Find where the given text appears and provide that cell's center as (X, Y) coordinate. 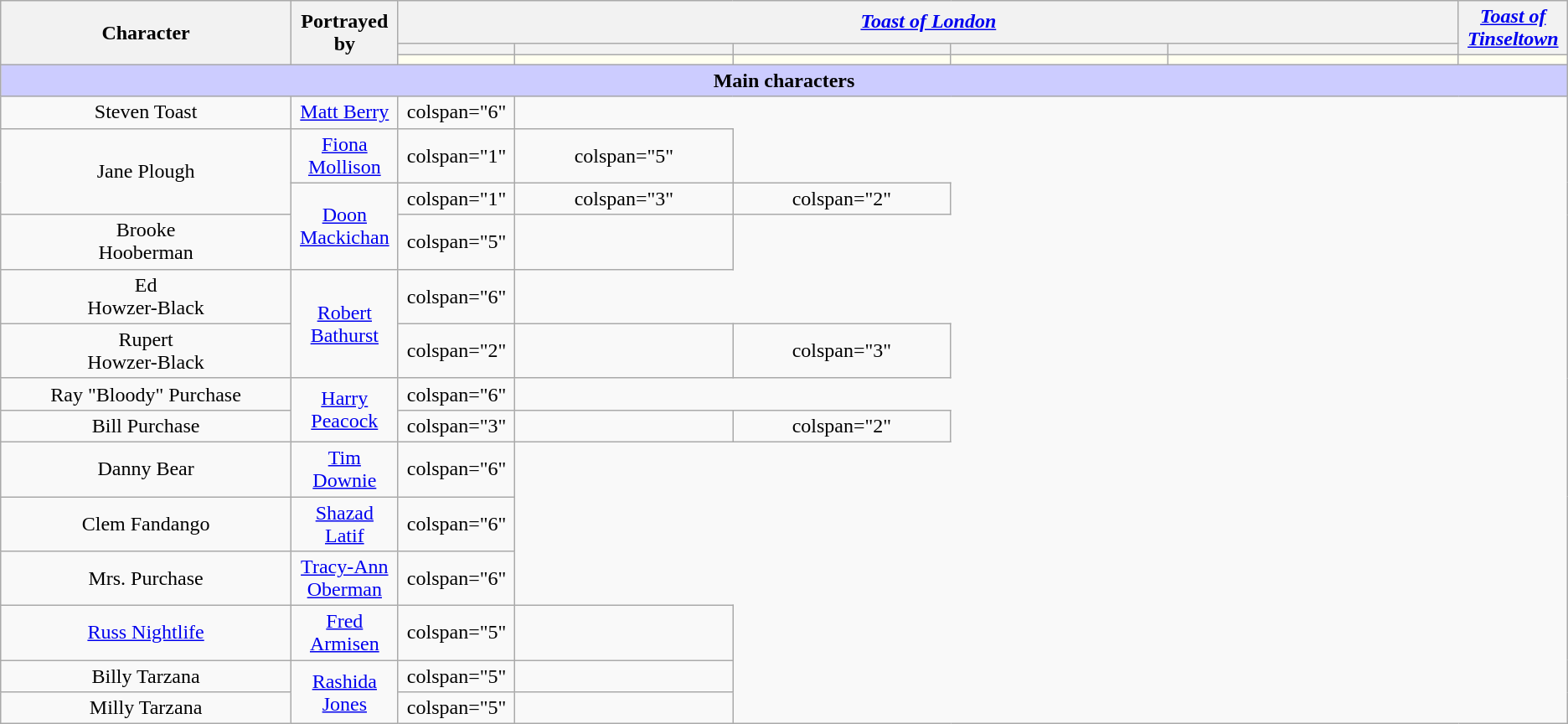
BrookeHooberman (146, 241)
Character (146, 33)
Billy Tarzana (146, 676)
Tracy-Ann Oberman (344, 578)
Mrs. Purchase (146, 578)
Milly Tarzana (146, 708)
Harry Peacock (344, 410)
Doon Mackichan (344, 226)
Fiona Mollison (344, 156)
Portrayed by (344, 33)
Shazad Latif (344, 523)
Rashida Jones (344, 692)
Toast of Tinseltown (1513, 28)
Clem Fandango (146, 523)
Danny Bear (146, 469)
Robert Bathurst (344, 323)
Steven Toast (146, 112)
Russ Nightlife (146, 633)
Fred Armisen (344, 633)
Jane Plough (146, 171)
Bill Purchase (146, 426)
Matt Berry (344, 112)
Main characters (784, 80)
RupertHowzer-Black (146, 350)
Tim Downie (344, 469)
Toast of London (928, 22)
Ray "Bloody" Purchase (146, 394)
EdHowzer-Black (146, 297)
